Capture the cell that displays the provided text and extract its (X, Y) central coordinate. 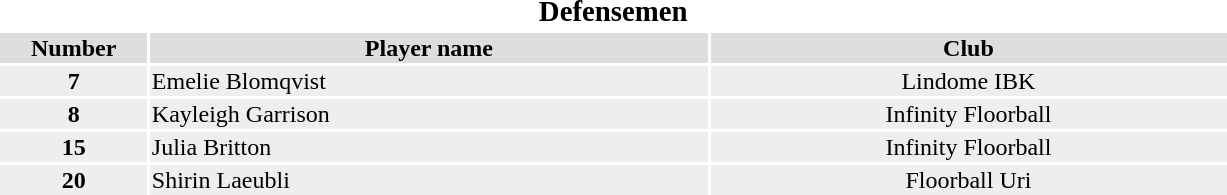
Floorball Uri (968, 180)
Julia Britton (428, 147)
Number (74, 48)
Kayleigh Garrison (428, 114)
Club (968, 48)
Shirin Laeubli (428, 180)
Lindome IBK (968, 81)
7 (74, 81)
15 (74, 147)
8 (74, 114)
Emelie Blomqvist (428, 81)
Player name (428, 48)
20 (74, 180)
